Find where the given text appears and provide that cell's center as [X, Y] coordinate. 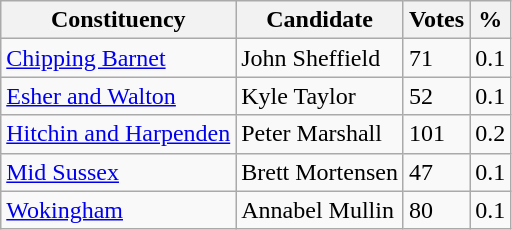
Mid Sussex [118, 172]
Peter Marshall [320, 134]
Candidate [320, 20]
Hitchin and Harpenden [118, 134]
Kyle Taylor [320, 96]
101 [436, 134]
80 [436, 210]
John Sheffield [320, 58]
0.2 [490, 134]
52 [436, 96]
% [490, 20]
Chipping Barnet [118, 58]
71 [436, 58]
Annabel Mullin [320, 210]
Constituency [118, 20]
Wokingham [118, 210]
Brett Mortensen [320, 172]
Votes [436, 20]
Esher and Walton [118, 96]
47 [436, 172]
